Identify which cell holds the provided text, then report its (X, Y) central coordinate. 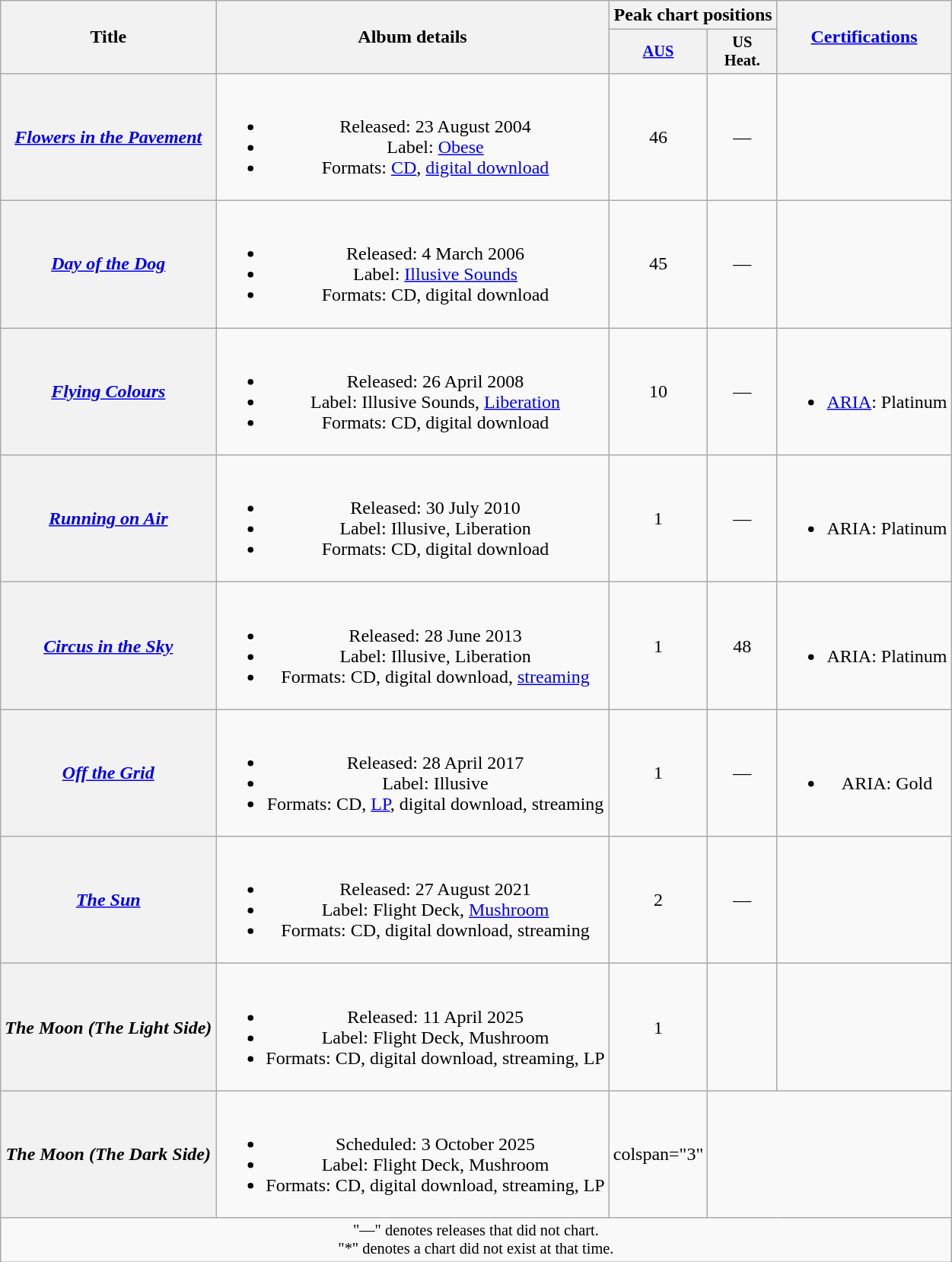
Released: 28 April 2017Label: IllusiveFormats: CD, LP, digital download, streaming (412, 773)
Released: 30 July 2010Label: Illusive, LiberationFormats: CD, digital download (412, 519)
Title (108, 37)
Running on Air (108, 519)
Released: 28 June 2013Label: Illusive, LiberationFormats: CD, digital download, streaming (412, 645)
Released: 4 March 2006Label: Illusive SoundsFormats: CD, digital download (412, 265)
45 (658, 265)
48 (743, 645)
The Sun (108, 900)
10 (658, 391)
Off the Grid (108, 773)
Released: 27 August 2021Label: Flight Deck, MushroomFormats: CD, digital download, streaming (412, 900)
Certifications (864, 37)
Scheduled: 3 October 2025Label: Flight Deck, MushroomFormats: CD, digital download, streaming, LP (412, 1154)
The Moon (The Dark Side) (108, 1154)
Flying Colours (108, 391)
Released: 23 August 2004Label: ObeseFormats: CD, digital download (412, 137)
USHeat. (743, 52)
Peak chart positions (693, 15)
colspan="3" (658, 1154)
46 (658, 137)
The Moon (The Light Side) (108, 1028)
Album details (412, 37)
Flowers in the Pavement (108, 137)
Circus in the Sky (108, 645)
"—" denotes releases that did not chart."*" denotes a chart did not exist at that time. (476, 1240)
Released: 26 April 2008Label: Illusive Sounds, LiberationFormats: CD, digital download (412, 391)
ARIA: Gold (864, 773)
AUS (658, 52)
Released: 11 April 2025Label: Flight Deck, MushroomFormats: CD, digital download, streaming, LP (412, 1028)
2 (658, 900)
Day of the Dog (108, 265)
